Provide the [x, y] coordinate of the cell's center where the given text is located.  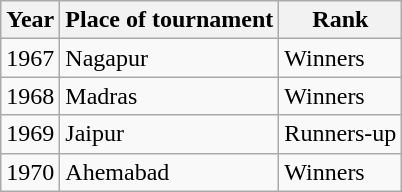
1969 [30, 134]
Jaipur [170, 134]
Nagapur [170, 58]
Year [30, 20]
Rank [340, 20]
1970 [30, 172]
Ahemabad [170, 172]
Madras [170, 96]
1967 [30, 58]
Runners-up [340, 134]
1968 [30, 96]
Place of tournament [170, 20]
